Pinpoint the cell where the given text exists, returning its [x, y] midpoint coordinate. 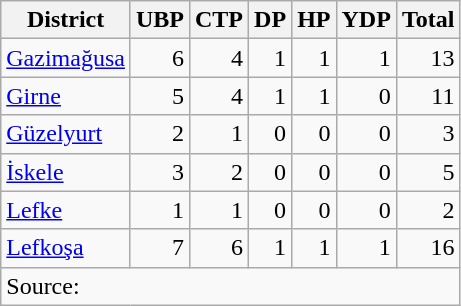
Gazimağusa [66, 58]
Lefkoşa [66, 248]
7 [160, 248]
CTP [218, 20]
Source: [230, 286]
Girne [66, 96]
13 [428, 58]
Total [428, 20]
11 [428, 96]
UBP [160, 20]
District [66, 20]
DP [270, 20]
HP [314, 20]
İskele [66, 172]
YDP [366, 20]
Güzelyurt [66, 134]
16 [428, 248]
Lefke [66, 210]
